Scan for the cell matching the given text and deliver its [X, Y] coordinate at center. 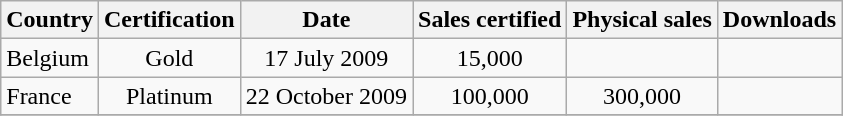
22 October 2009 [326, 96]
Date [326, 20]
15,000 [490, 58]
Sales certified [490, 20]
France [50, 96]
300,000 [642, 96]
Belgium [50, 58]
100,000 [490, 96]
17 July 2009 [326, 58]
Physical sales [642, 20]
Country [50, 20]
Certification [169, 20]
Downloads [779, 20]
Platinum [169, 96]
Gold [169, 58]
